Return the (x, y) coordinate for the center point of the cell that contains the specified text.  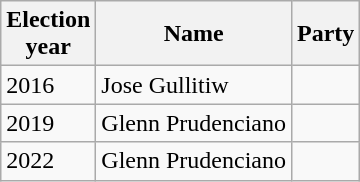
2016 (48, 85)
Party (325, 34)
2019 (48, 123)
Jose Gullitiw (194, 85)
Name (194, 34)
2022 (48, 161)
Electionyear (48, 34)
